Detect which cell encompasses the target text, then output its (x, y) center coordinate. 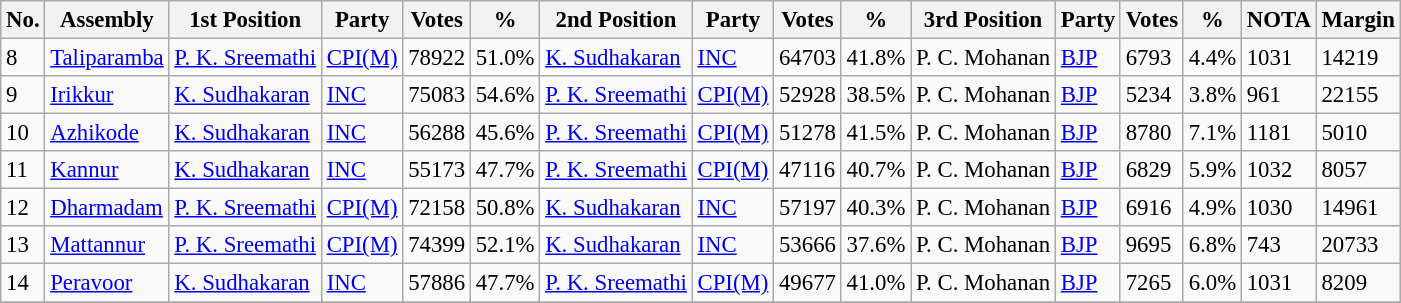
5010 (1358, 133)
8780 (1152, 133)
1st Position (245, 20)
56288 (437, 133)
45.6% (504, 133)
Dharmadam (107, 208)
9695 (1152, 245)
52.1% (504, 245)
10 (23, 133)
11 (23, 170)
55173 (437, 170)
14 (23, 283)
7265 (1152, 283)
20733 (1358, 245)
7.1% (1212, 133)
51.0% (504, 58)
12 (23, 208)
74399 (437, 245)
64703 (808, 58)
Azhikode (107, 133)
6.8% (1212, 245)
40.3% (876, 208)
37.6% (876, 245)
4.9% (1212, 208)
Irikkur (107, 95)
9 (23, 95)
NOTA (1278, 20)
41.5% (876, 133)
38.5% (876, 95)
2nd Position (616, 20)
Kannur (107, 170)
13 (23, 245)
1032 (1278, 170)
40.7% (876, 170)
14219 (1358, 58)
Mattannur (107, 245)
743 (1278, 245)
8057 (1358, 170)
6.0% (1212, 283)
5234 (1152, 95)
52928 (808, 95)
78922 (437, 58)
47116 (808, 170)
Peravoor (107, 283)
50.8% (504, 208)
57886 (437, 283)
75083 (437, 95)
1030 (1278, 208)
3rd Position (984, 20)
Assembly (107, 20)
8209 (1358, 283)
49677 (808, 283)
Taliparamba (107, 58)
54.6% (504, 95)
53666 (808, 245)
57197 (808, 208)
6829 (1152, 170)
961 (1278, 95)
41.8% (876, 58)
5.9% (1212, 170)
41.0% (876, 283)
6793 (1152, 58)
22155 (1358, 95)
8 (23, 58)
72158 (437, 208)
51278 (808, 133)
1181 (1278, 133)
No. (23, 20)
Margin (1358, 20)
4.4% (1212, 58)
14961 (1358, 208)
3.8% (1212, 95)
6916 (1152, 208)
